For the text-containing cell, return its midpoint in (X, Y) coordinate format. 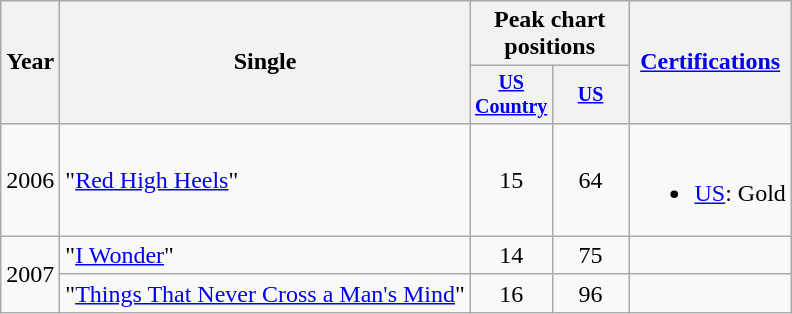
14 (511, 255)
US: Gold (710, 180)
Certifications (710, 62)
Single (266, 62)
75 (590, 255)
2007 (30, 274)
96 (590, 293)
2006 (30, 180)
"Things That Never Cross a Man's Mind" (266, 293)
US (590, 94)
"I Wonder" (266, 255)
US Country (511, 94)
"Red High Heels" (266, 180)
64 (590, 180)
15 (511, 180)
Peak chartpositions (550, 34)
Year (30, 62)
16 (511, 293)
